Detect which cell encompasses the target text, then output its (X, Y) center coordinate. 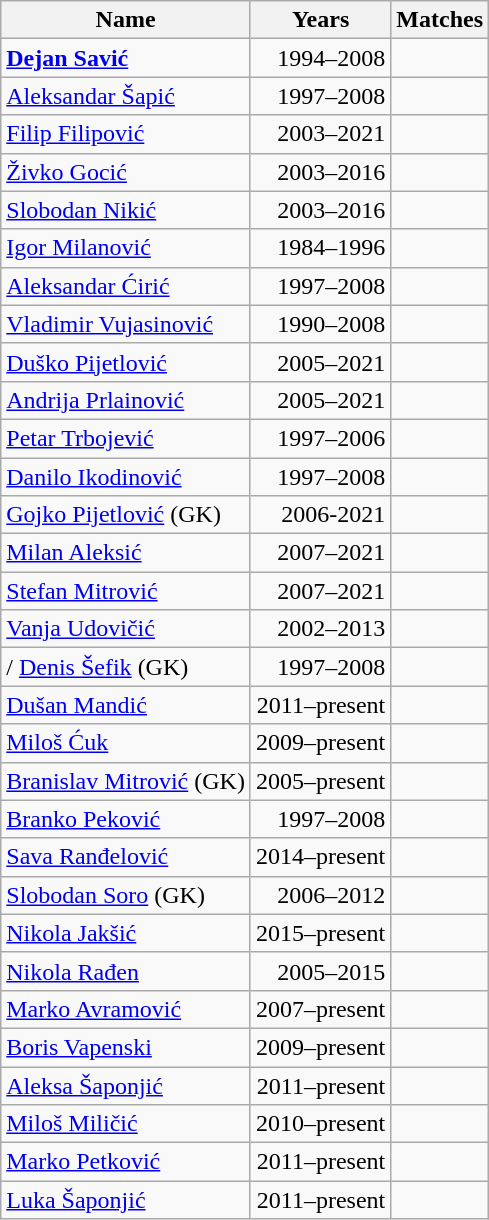
Filip Filipović (126, 134)
Aleksandar Ćirić (126, 286)
Vladimir Vujasinović (126, 324)
Branislav Mitrović (GK) (126, 781)
Dušan Mandić (126, 705)
2003–2021 (320, 134)
Miloš Ćuk (126, 743)
Matches (440, 20)
Andrija Prlainović (126, 400)
2006-2021 (320, 515)
Dejan Savić (126, 58)
Nikola Rađen (126, 971)
1990–2008 (320, 324)
Boris Vapenski (126, 1047)
1997–2006 (320, 438)
Sava Ranđelović (126, 857)
Živko Gocić (126, 172)
Nikola Jakšić (126, 933)
/ Denis Šefik (GK) (126, 667)
2007–present (320, 1009)
Slobodan Nikić (126, 210)
1984–1996 (320, 248)
2002–2013 (320, 629)
Aleksa Šaponjić (126, 1085)
2005–2015 (320, 971)
Igor Milanović (126, 248)
1994–2008 (320, 58)
Years (320, 20)
Marko Avramović (126, 1009)
Vanja Udovičić (126, 629)
Name (126, 20)
Petar Trbojević (126, 438)
Milan Aleksić (126, 553)
Danilo Ikodinović (126, 477)
2015–present (320, 933)
Branko Peković (126, 819)
Slobodan Soro (GK) (126, 895)
2006–2012 (320, 895)
Stefan Mitrović (126, 591)
2010–present (320, 1124)
Aleksandar Šapić (126, 96)
Marko Petković (126, 1162)
Luka Šaponjić (126, 1200)
2014–present (320, 857)
Duško Pijetlović (126, 362)
Gojko Pijetlović (GK) (126, 515)
2005–present (320, 781)
Miloš Miličić (126, 1124)
